From the cell containing the given text, extract its center point as [X, Y] coordinate. 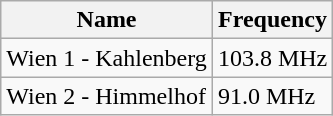
Frequency [272, 20]
Wien 1 - Kahlenberg [107, 58]
91.0 MHz [272, 96]
Wien 2 - Himmelhof [107, 96]
103.8 MHz [272, 58]
Name [107, 20]
